Detect which cell encompasses the target text, then output its [x, y] center coordinate. 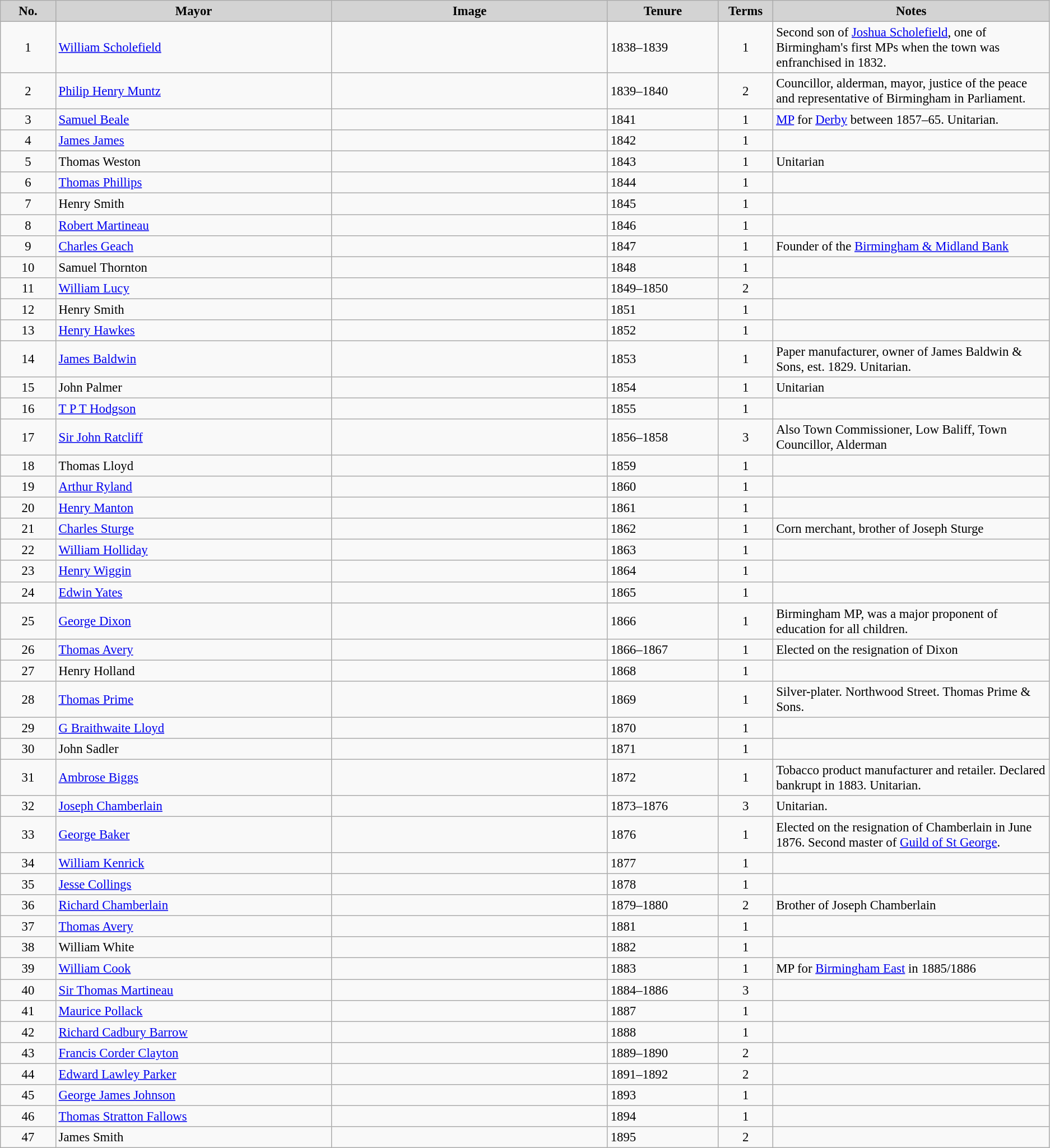
Jesse Collings [194, 885]
Corn merchant, brother of Joseph Sturge [911, 529]
1846 [662, 225]
Thomas Prime [194, 699]
1876 [662, 835]
1861 [662, 508]
Sir John Ratcliff [194, 437]
34 [28, 863]
Elected on the resignation of Chamberlain in June 1876. Second master of Guild of St George. [911, 835]
26 [28, 649]
24 [28, 592]
1889–1890 [662, 1053]
1893 [662, 1095]
MP for Birmingham East in 1885/1886 [911, 969]
1878 [662, 885]
Notes [911, 11]
44 [28, 1074]
25 [28, 621]
Joseph Chamberlain [194, 806]
1891–1892 [662, 1074]
Tobacco product manufacturer and retailer. Declared bankrupt in 1883. Unitarian. [911, 778]
George Dixon [194, 621]
Brother of Joseph Chamberlain [911, 905]
James Smith [194, 1137]
Thomas Phillips [194, 183]
Philip Henry Muntz [194, 91]
Samuel Thornton [194, 267]
35 [28, 885]
Silver-plater. Northwood Street. Thomas Prime & Sons. [911, 699]
William Holliday [194, 550]
13 [28, 331]
32 [28, 806]
Edward Lawley Parker [194, 1074]
George Baker [194, 835]
38 [28, 947]
1841 [662, 120]
11 [28, 288]
MP for Derby between 1857–65. Unitarian. [911, 120]
Thomas Stratton Fallows [194, 1116]
1895 [662, 1137]
Elected on the resignation of Dixon [911, 649]
1847 [662, 246]
47 [28, 1137]
John Sadler [194, 749]
James James [194, 141]
18 [28, 466]
41 [28, 1011]
1866–1867 [662, 649]
46 [28, 1116]
Thomas Lloyd [194, 466]
1881 [662, 927]
39 [28, 969]
1854 [662, 388]
Richard Chamberlain [194, 905]
John Palmer [194, 388]
6 [28, 183]
1870 [662, 728]
Founder of the Birmingham & Midland Bank [911, 246]
William Kenrick [194, 863]
27 [28, 671]
Arthur Ryland [194, 487]
10 [28, 267]
Francis Corder Clayton [194, 1053]
1865 [662, 592]
21 [28, 529]
1888 [662, 1032]
1860 [662, 487]
33 [28, 835]
Thomas Weston [194, 162]
31 [28, 778]
1879–1880 [662, 905]
12 [28, 309]
40 [28, 990]
Tenure [662, 11]
1877 [662, 863]
42 [28, 1032]
37 [28, 927]
Birmingham MP, was a major proponent of education for all children. [911, 621]
1883 [662, 969]
William White [194, 947]
Samuel Beale [194, 120]
Richard Cadbury Barrow [194, 1032]
1869 [662, 699]
Ambrose Biggs [194, 778]
1845 [662, 204]
Also Town Commissioner, Low Baliff, Town Councillor, Alderman [911, 437]
19 [28, 487]
28 [28, 699]
1864 [662, 571]
Henry Holland [194, 671]
8 [28, 225]
1848 [662, 267]
1863 [662, 550]
1852 [662, 331]
1882 [662, 947]
Second son of Joshua Scholefield, one of Birmingham's first MPs when the town was enfranchised in 1832. [911, 48]
5 [28, 162]
1859 [662, 466]
1866 [662, 621]
Charles Sturge [194, 529]
Image [470, 11]
36 [28, 905]
4 [28, 141]
29 [28, 728]
William Cook [194, 969]
1851 [662, 309]
1843 [662, 162]
23 [28, 571]
Councillor, alderman, mayor, justice of the peace and representative of Birmingham in Parliament. [911, 91]
1842 [662, 141]
9 [28, 246]
1862 [662, 529]
George James Johnson [194, 1095]
Mayor [194, 11]
No. [28, 11]
45 [28, 1095]
17 [28, 437]
Robert Martineau [194, 225]
Terms [745, 11]
1871 [662, 749]
1873–1876 [662, 806]
James Baldwin [194, 359]
T P T Hodgson [194, 408]
7 [28, 204]
16 [28, 408]
1887 [662, 1011]
22 [28, 550]
Edwin Yates [194, 592]
43 [28, 1053]
1838–1839 [662, 48]
William Lucy [194, 288]
1855 [662, 408]
G Braithwaite Lloyd [194, 728]
Henry Manton [194, 508]
Charles Geach [194, 246]
1872 [662, 778]
Henry Hawkes [194, 331]
Paper manufacturer, owner of James Baldwin & Sons, est. 1829. Unitarian. [911, 359]
15 [28, 388]
30 [28, 749]
1844 [662, 183]
1868 [662, 671]
14 [28, 359]
1856–1858 [662, 437]
Sir Thomas Martineau [194, 990]
Unitarian. [911, 806]
1839–1840 [662, 91]
Henry Wiggin [194, 571]
1853 [662, 359]
20 [28, 508]
1849–1850 [662, 288]
William Scholefield [194, 48]
1884–1886 [662, 990]
Maurice Pollack [194, 1011]
1894 [662, 1116]
